Provide the [X, Y] coordinate of the cell's center where the given text is located.  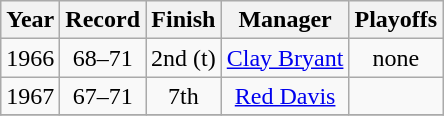
none [396, 58]
1967 [30, 96]
68–71 [103, 58]
1966 [30, 58]
Record [103, 20]
Finish [184, 20]
Red Davis [285, 96]
Year [30, 20]
2nd (t) [184, 58]
67–71 [103, 96]
Manager [285, 20]
7th [184, 96]
Clay Bryant [285, 58]
Playoffs [396, 20]
